Extract the [x, y] coordinate from the center of the cell holding the provided text.  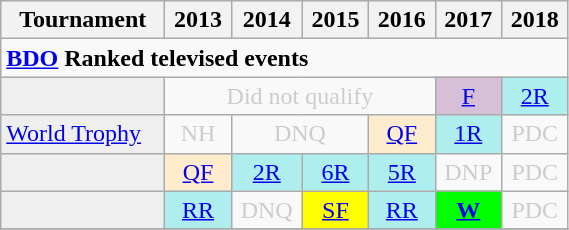
2013 [198, 20]
BDO Ranked televised events [284, 58]
2014 [266, 20]
W [468, 210]
SF [335, 210]
DNP [468, 172]
NH [198, 134]
2017 [468, 20]
Tournament [83, 20]
1R [468, 134]
6R [335, 172]
5R [402, 172]
F [468, 96]
Did not qualify [300, 96]
2015 [335, 20]
2016 [402, 20]
World Trophy [83, 134]
2018 [535, 20]
